Output the [X, Y] coordinate of the center of the cell containing the given text.  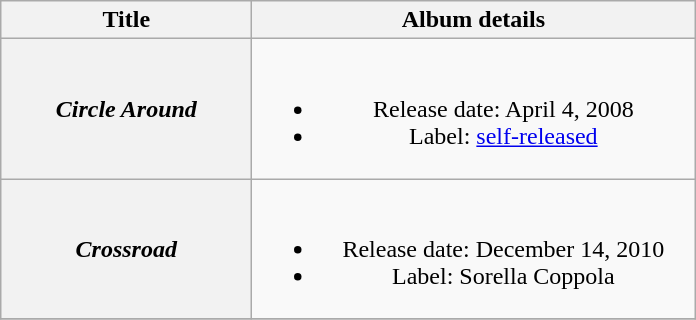
Release date: April 4, 2008Label: self-released [474, 109]
Circle Around [126, 109]
Release date: December 14, 2010Label: Sorella Coppola [474, 249]
Crossroad [126, 249]
Album details [474, 20]
Title [126, 20]
